Extract the (x, y) coordinate from the center of the cell holding the provided text.  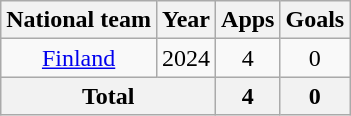
Total (108, 96)
Finland (79, 58)
National team (79, 20)
2024 (186, 58)
Year (186, 20)
Goals (315, 20)
Apps (248, 20)
